Search for the cell housing the specified text and yield its [X, Y] center coordinate. 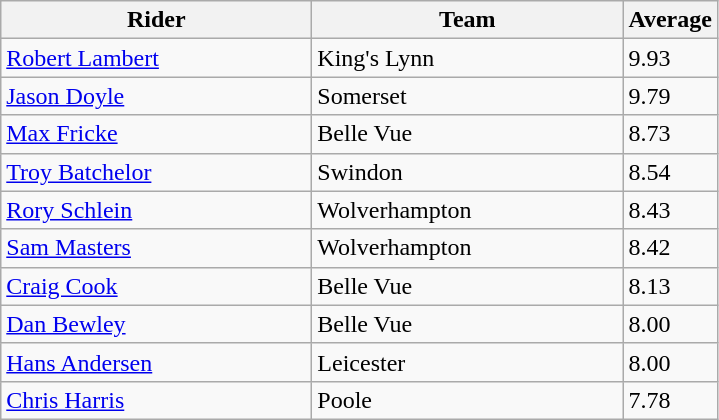
Jason Doyle [156, 96]
Sam Masters [156, 248]
Swindon [468, 172]
8.13 [670, 286]
Max Fricke [156, 134]
Leicester [468, 362]
King's Lynn [468, 58]
Rory Schlein [156, 210]
Rider [156, 20]
Chris Harris [156, 400]
9.79 [670, 96]
8.43 [670, 210]
Team [468, 20]
Somerset [468, 96]
8.42 [670, 248]
Dan Bewley [156, 324]
Hans Andersen [156, 362]
Poole [468, 400]
Craig Cook [156, 286]
8.54 [670, 172]
8.73 [670, 134]
Troy Batchelor [156, 172]
Robert Lambert [156, 58]
7.78 [670, 400]
9.93 [670, 58]
Average [670, 20]
